Return (X, Y) of the center of cell containing provided text 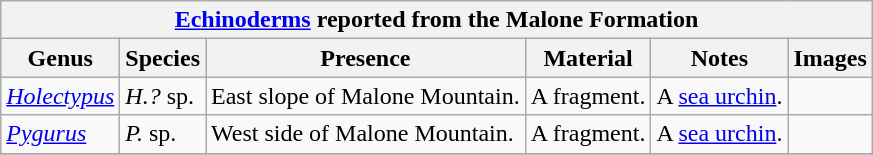
Pygurus (60, 134)
Material (588, 58)
Species (163, 58)
H.? sp. (163, 96)
Presence (366, 58)
Images (830, 58)
Notes (720, 58)
Holectypus (60, 96)
Echinoderms reported from the Malone Formation (437, 20)
East slope of Malone Mountain. (366, 96)
Genus (60, 58)
P. sp. (163, 134)
West side of Malone Mountain. (366, 134)
